Capture the cell that displays the provided text and extract its [X, Y] central coordinate. 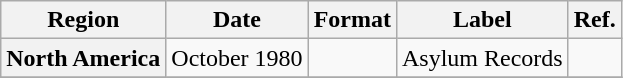
North America [84, 58]
October 1980 [237, 58]
Label [482, 20]
Format [352, 20]
Region [84, 20]
Date [237, 20]
Asylum Records [482, 58]
Ref. [594, 20]
